Scan for the cell matching the given text and deliver its [X, Y] coordinate at center. 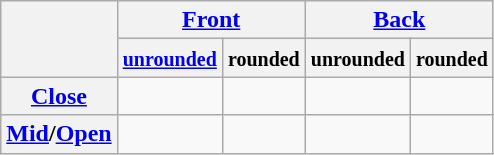
Close [59, 96]
Back [399, 20]
Mid/Open [59, 134]
Front [211, 20]
